Return the (x, y) coordinate for the center point of the cell that contains the specified text.  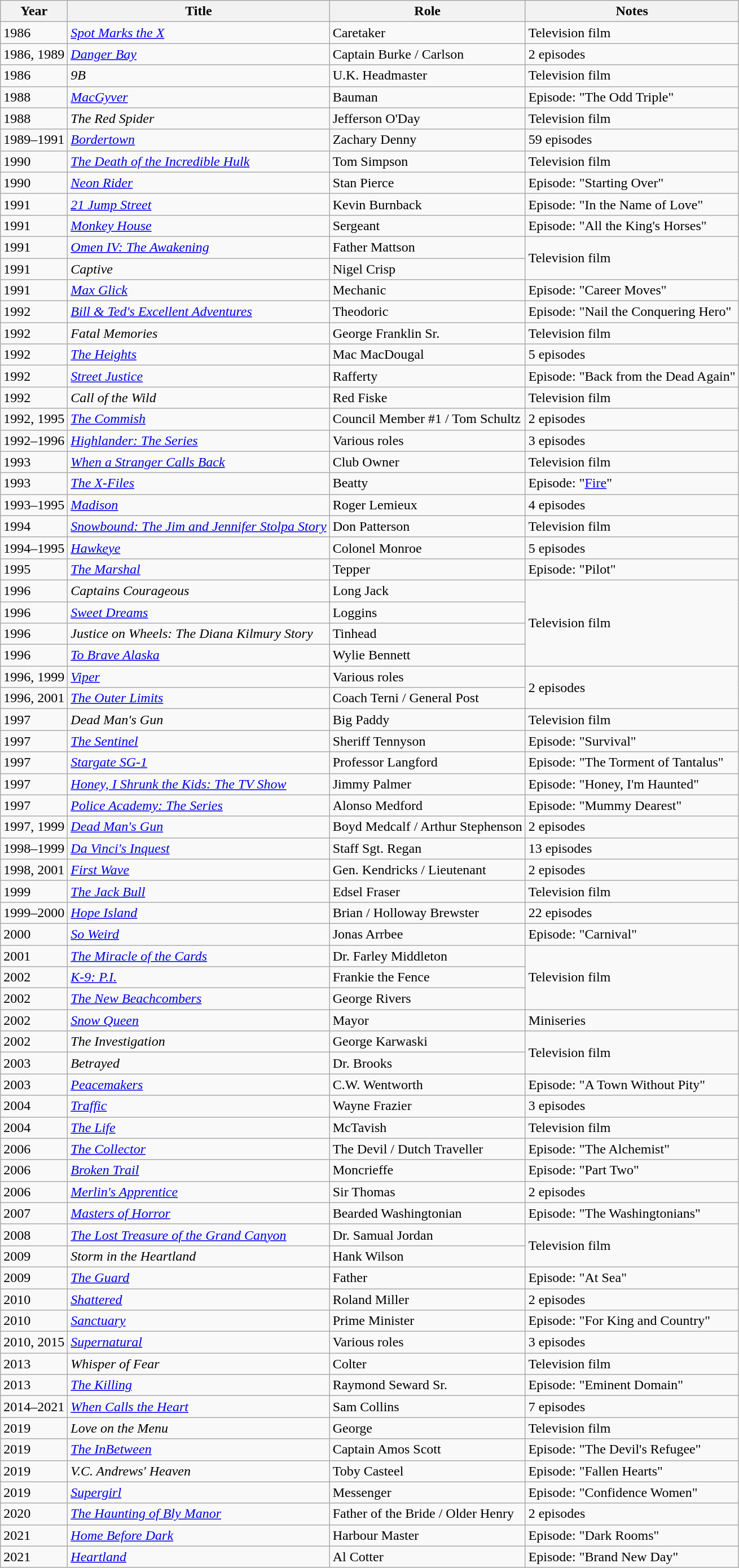
Don Patterson (428, 526)
1998–1999 (34, 848)
Hope Island (199, 913)
Masters of Horror (199, 1213)
V.C. Andrews' Heaven (199, 1471)
Coach Terni / General Post (428, 698)
Jefferson O'Day (428, 118)
1999 (34, 891)
Raymond Seward Sr. (428, 1385)
Episode: "For King and Country" (632, 1321)
Episode: "Career Moves" (632, 290)
Caretaker (428, 33)
Big Paddy (428, 720)
Supernatural (199, 1342)
George (428, 1428)
Episode: "Fallen Hearts" (632, 1471)
Danger Bay (199, 54)
Bill & Ted's Excellent Adventures (199, 312)
Colonel Monroe (428, 548)
The Miracle of the Cards (199, 956)
When Calls the Heart (199, 1407)
Max Glick (199, 290)
4 episodes (632, 505)
Episode: "Pilot" (632, 569)
Loggins (428, 612)
Captive (199, 269)
Episode: "Starting Over" (632, 183)
Jimmy Palmer (428, 784)
Supergirl (199, 1492)
Episode: "At Sea" (632, 1278)
Bordertown (199, 140)
The Haunting of Bly Manor (199, 1514)
1992–1996 (34, 441)
Jonas Arrbee (428, 934)
Sergeant (428, 226)
Captain Burke / Carlson (428, 54)
2020 (34, 1514)
Stargate SG-1 (199, 763)
Fatal Memories (199, 333)
1993–1995 (34, 505)
59 episodes (632, 140)
George Rivers (428, 999)
Episode: "Dark Rooms" (632, 1535)
Brian / Holloway Brewster (428, 913)
9B (199, 76)
Episode: "Survival" (632, 741)
1992, 1995 (34, 419)
Tepper (428, 569)
Heartland (199, 1557)
Boyd Medcalf / Arthur Stephenson (428, 827)
Madison (199, 505)
Episode: "Part Two" (632, 1170)
The Death of the Incredible Hulk (199, 161)
Merlin's Apprentice (199, 1192)
Nigel Crisp (428, 269)
Neon Rider (199, 183)
Snowbound: The Jim and Jennifer Stolpa Story (199, 526)
When a Stranger Calls Back (199, 462)
13 episodes (632, 848)
To Brave Alaska (199, 655)
1989–1991 (34, 140)
1995 (34, 569)
Rafferty (428, 376)
Episode: "The Devil's Refugee" (632, 1450)
Father of the Bride / Older Henry (428, 1514)
Beatty (428, 483)
Call of the Wild (199, 398)
Episode: "The Alchemist" (632, 1149)
Episode: "The Washingtonians" (632, 1213)
2001 (34, 956)
Episode: "All the King's Horses" (632, 226)
Episode: "Fire" (632, 483)
1994 (34, 526)
Street Justice (199, 376)
Al Cotter (428, 1557)
Dr. Brooks (428, 1063)
U.K. Headmaster (428, 76)
22 episodes (632, 913)
The InBetween (199, 1450)
Tom Simpson (428, 161)
Justice on Wheels: The Diana Kilmury Story (199, 634)
Moncrieffe (428, 1170)
The Devil / Dutch Traveller (428, 1149)
Frankie the Fence (428, 977)
Da Vinci's Inquest (199, 848)
Professor Langford (428, 763)
Miniseries (632, 1020)
So Weird (199, 934)
Zachary Denny (428, 140)
1994–1995 (34, 548)
Theodoric (428, 312)
Episode: "The Odd Triple" (632, 97)
The Sentinel (199, 741)
Bauman (428, 97)
Hawkeye (199, 548)
Captains Courageous (199, 591)
The Outer Limits (199, 698)
Storm in the Heartland (199, 1256)
Episode: "Mummy Dearest" (632, 805)
Roger Lemieux (428, 505)
Father Mattson (428, 247)
Father (428, 1278)
The Collector (199, 1149)
Omen IV: The Awakening (199, 247)
Harbour Master (428, 1535)
Tinhead (428, 634)
2014–2021 (34, 1407)
George Karwaski (428, 1042)
1999–2000 (34, 913)
Shattered (199, 1299)
Traffic (199, 1106)
2000 (34, 934)
Episode: "Carnival" (632, 934)
Council Member #1 / Tom Schultz (428, 419)
Monkey House (199, 226)
Edsel Fraser (428, 891)
Year (34, 11)
The Life (199, 1127)
Bearded Washingtonian (428, 1213)
The Guard (199, 1278)
The Heights (199, 355)
Spot Marks the X (199, 33)
2008 (34, 1235)
Episode: "A Town Without Pity" (632, 1085)
Prime Minister (428, 1321)
The New Beachcombers (199, 999)
C.W. Wentworth (428, 1085)
Dr. Samual Jordan (428, 1235)
The Killing (199, 1385)
1986, 1989 (34, 54)
Mac MacDougal (428, 355)
Mechanic (428, 290)
Roland Miller (428, 1299)
Episode: "Confidence Women" (632, 1492)
Wylie Bennett (428, 655)
Wayne Frazier (428, 1106)
Love on the Menu (199, 1428)
George Franklin Sr. (428, 333)
1996, 1999 (34, 677)
Police Academy: The Series (199, 805)
Role (428, 11)
Alonso Medford (428, 805)
The Commish (199, 419)
Stan Pierce (428, 183)
7 episodes (632, 1407)
McTavish (428, 1127)
Messenger (428, 1492)
Episode: "Nail the Conquering Hero" (632, 312)
The X-Files (199, 483)
Gen. Kendricks / Lieutenant (428, 870)
Long Jack (428, 591)
Notes (632, 11)
Episode: "The Torment of Tantalus" (632, 763)
1998, 2001 (34, 870)
Viper (199, 677)
Hank Wilson (428, 1256)
The Investigation (199, 1042)
1997, 1999 (34, 827)
Episode: "Eminent Domain" (632, 1385)
Episode: "Brand New Day" (632, 1557)
Broken Trail (199, 1170)
21 Jump Street (199, 204)
Red Fiske (428, 398)
The Marshal (199, 569)
2007 (34, 1213)
Snow Queen (199, 1020)
2010, 2015 (34, 1342)
Sheriff Tennyson (428, 741)
Episode: "In the Name of Love" (632, 204)
Honey, I Shrunk the Kids: The TV Show (199, 784)
Whisper of Fear (199, 1364)
The Red Spider (199, 118)
Sir Thomas (428, 1192)
Highlander: The Series (199, 441)
Title (199, 11)
MacGyver (199, 97)
Toby Casteel (428, 1471)
Home Before Dark (199, 1535)
Dr. Farley Middleton (428, 956)
Sweet Dreams (199, 612)
K-9: P.I. (199, 977)
Sanctuary (199, 1321)
The Lost Treasure of the Grand Canyon (199, 1235)
Captain Amos Scott (428, 1450)
Club Owner (428, 462)
Episode: "Back from the Dead Again" (632, 376)
1996, 2001 (34, 698)
Colter (428, 1364)
The Jack Bull (199, 891)
Betrayed (199, 1063)
Mayor (428, 1020)
Staff Sgt. Regan (428, 848)
First Wave (199, 870)
Episode: "Honey, I'm Haunted" (632, 784)
Peacemakers (199, 1085)
Sam Collins (428, 1407)
Kevin Burnback (428, 204)
